Provide the [x, y] coordinate of the cell's center where the given text is located.  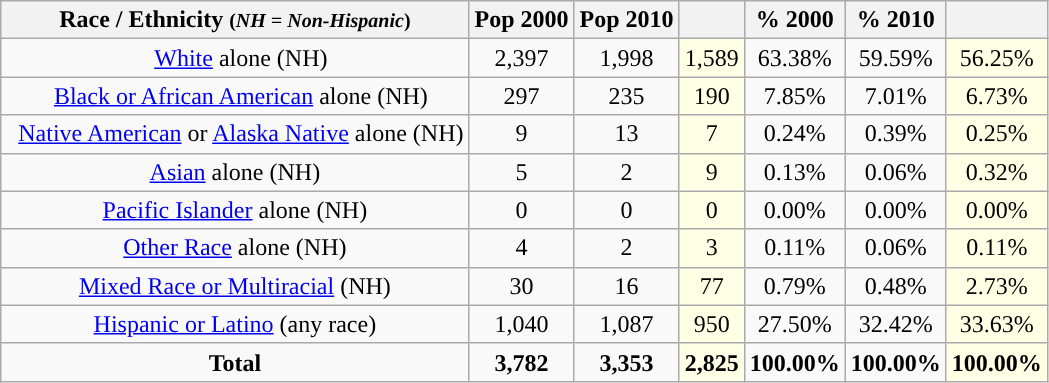
27.50% [794, 324]
Race / Ethnicity (NH = Non-Hispanic) [235, 20]
7 [712, 134]
950 [712, 324]
% 2000 [794, 20]
16 [626, 286]
235 [626, 96]
0.13% [794, 172]
59.59% [896, 58]
2.73% [996, 286]
% 2010 [896, 20]
Total [235, 362]
56.25% [996, 58]
White alone (NH) [235, 58]
1,998 [626, 58]
3,782 [522, 362]
Pacific Islander alone (NH) [235, 210]
2,397 [522, 58]
Native American or Alaska Native alone (NH) [235, 134]
3 [712, 248]
Pop 2000 [522, 20]
Hispanic or Latino (any race) [235, 324]
0.25% [996, 134]
77 [712, 286]
30 [522, 286]
Other Race alone (NH) [235, 248]
Black or African American alone (NH) [235, 96]
0.48% [896, 286]
0.39% [896, 134]
13 [626, 134]
190 [712, 96]
1,040 [522, 324]
5 [522, 172]
63.38% [794, 58]
Pop 2010 [626, 20]
0.24% [794, 134]
1,087 [626, 324]
7.01% [896, 96]
3,353 [626, 362]
Asian alone (NH) [235, 172]
33.63% [996, 324]
2,825 [712, 362]
7.85% [794, 96]
0.32% [996, 172]
6.73% [996, 96]
1,589 [712, 58]
297 [522, 96]
32.42% [896, 324]
Mixed Race or Multiracial (NH) [235, 286]
4 [522, 248]
0.79% [794, 286]
